Detect which cell encompasses the target text, then output its [x, y] center coordinate. 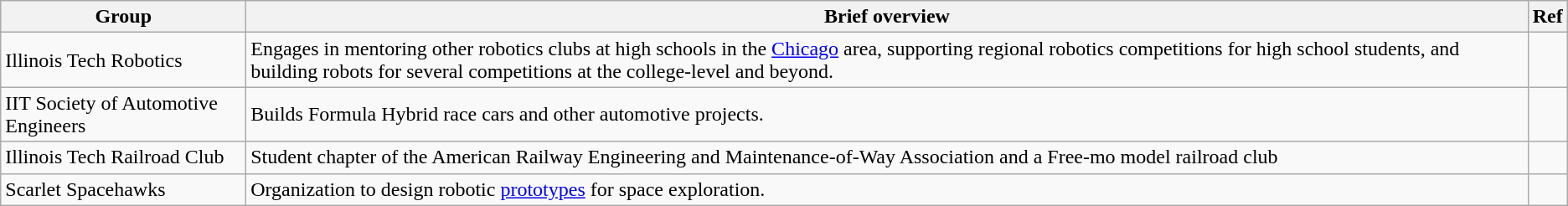
Builds Formula Hybrid race cars and other automotive projects. [887, 114]
Illinois Tech Railroad Club [124, 157]
Ref [1548, 17]
Scarlet Spacehawks [124, 189]
Organization to design robotic prototypes for space exploration. [887, 189]
Brief overview [887, 17]
Student chapter of the American Railway Engineering and Maintenance-of-Way Association and a Free-mo model railroad club [887, 157]
Illinois Tech Robotics [124, 60]
Group [124, 17]
IIT Society of Automotive Engineers [124, 114]
